Return (X, Y) of the center of cell containing provided text 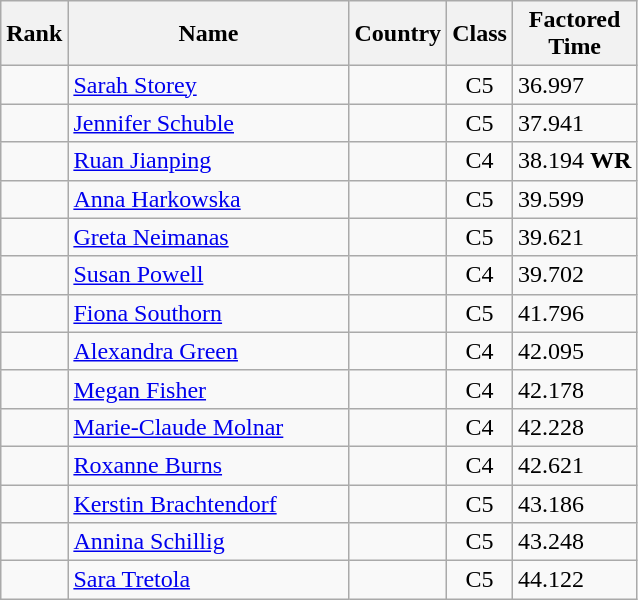
39.621 (574, 237)
Greta Neimanas (208, 237)
Marie-Claude Molnar (208, 427)
Roxanne Burns (208, 465)
42.621 (574, 465)
Alexandra Green (208, 351)
Annina Schillig (208, 542)
Class (480, 34)
44.122 (574, 580)
Country (398, 34)
Megan Fisher (208, 389)
Anna Harkowska (208, 199)
FactoredTime (574, 34)
Name (208, 34)
Susan Powell (208, 275)
Jennifer Schuble (208, 123)
42.228 (574, 427)
38.194 WR (574, 161)
Rank (34, 34)
41.796 (574, 313)
Kerstin Brachtendorf (208, 503)
Ruan Jianping (208, 161)
37.941 (574, 123)
43.248 (574, 542)
Sarah Storey (208, 85)
Sara Tretola (208, 580)
Fiona Southorn (208, 313)
39.702 (574, 275)
42.178 (574, 389)
36.997 (574, 85)
43.186 (574, 503)
39.599 (574, 199)
42.095 (574, 351)
